Locate the cell with the specified text and output its [x, y] center coordinate. 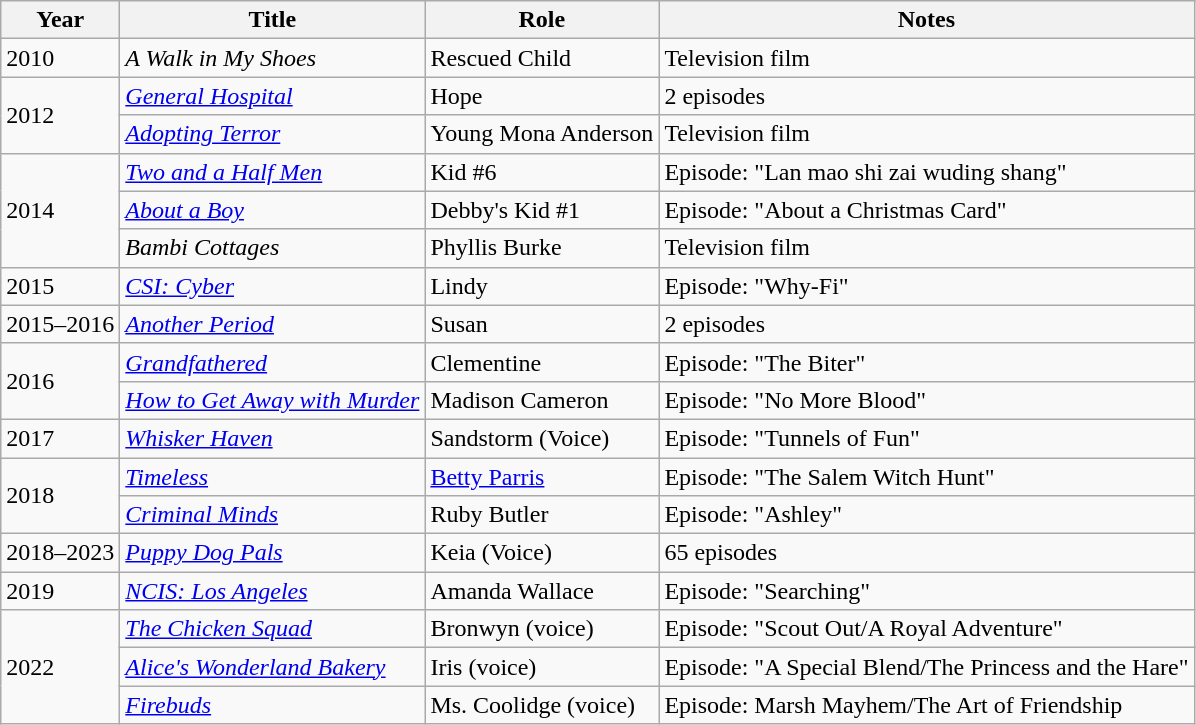
65 episodes [926, 553]
Episode: "About a Christmas Card" [926, 210]
Bambi Cottages [272, 248]
Susan [542, 324]
Episode: "The Biter" [926, 362]
NCIS: Los Angeles [272, 591]
Grandfathered [272, 362]
Episode: "Tunnels of Fun" [926, 438]
Timeless [272, 477]
Episode: Marsh Mayhem/The Art of Friendship [926, 705]
2017 [60, 438]
Sandstorm (Voice) [542, 438]
Ms. Coolidge (voice) [542, 705]
Another Period [272, 324]
Puppy Dog Pals [272, 553]
About a Boy [272, 210]
Notes [926, 20]
The Chicken Squad [272, 629]
Episode: "A Special Blend/The Princess and the Hare" [926, 667]
2016 [60, 381]
Two and a Half Men [272, 172]
2015 [60, 286]
Criminal Minds [272, 515]
How to Get Away with Murder [272, 400]
General Hospital [272, 96]
2019 [60, 591]
2012 [60, 115]
A Walk in My Shoes [272, 58]
Debby's Kid #1 [542, 210]
Betty Parris [542, 477]
Episode: "Lan mao shi zai wuding shang" [926, 172]
Whisker Haven [272, 438]
Amanda Wallace [542, 591]
Ruby Butler [542, 515]
Year [60, 20]
Episode: "Why-Fi" [926, 286]
Title [272, 20]
Young Mona Anderson [542, 134]
Hope [542, 96]
2015–2016 [60, 324]
Clementine [542, 362]
Rescued Child [542, 58]
2018 [60, 496]
CSI: Cyber [272, 286]
Keia (Voice) [542, 553]
Adopting Terror [272, 134]
Role [542, 20]
Phyllis Burke [542, 248]
Episode: "Scout Out/A Royal Adventure" [926, 629]
2014 [60, 210]
2010 [60, 58]
Kid #6 [542, 172]
Firebuds [272, 705]
Lindy [542, 286]
Bronwyn (voice) [542, 629]
Episode: "Ashley" [926, 515]
Alice's Wonderland Bakery [272, 667]
Episode: "No More Blood" [926, 400]
Episode: "The Salem Witch Hunt" [926, 477]
Iris (voice) [542, 667]
2018–2023 [60, 553]
2022 [60, 667]
Episode: "Searching" [926, 591]
Madison Cameron [542, 400]
